From the cell containing the given text, extract its center point as (x, y) coordinate. 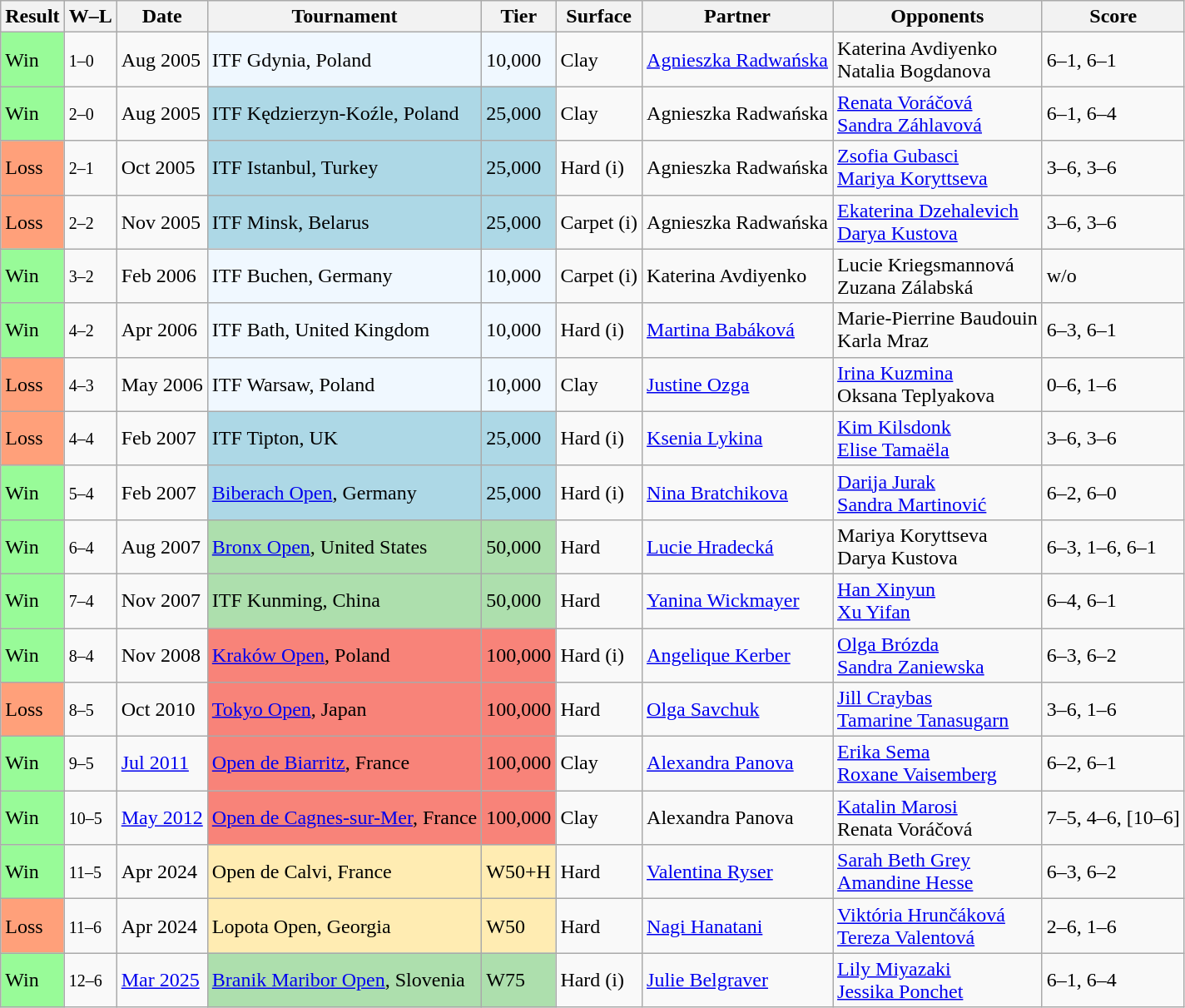
ITF Gdynia, Poland (345, 60)
6–1, 6–1 (1113, 60)
Score (1113, 17)
Katerina Avdiyenko Natalia Bogdanova (938, 60)
7–5, 4–6, [10–6] (1113, 817)
Biberach Open, Germany (345, 493)
Ekaterina Dzehalevich Darya Kustova (938, 221)
4–4 (90, 438)
ITF Tipton, UK (345, 438)
Nov 2005 (161, 221)
0–6, 1–6 (1113, 385)
Irina Kuzmina Oksana Teplyakova (938, 385)
Yanina Wickmayer (737, 601)
12–6 (90, 981)
Bronx Open, United States (345, 546)
6–2, 6–1 (1113, 764)
Mar 2025 (161, 981)
6–3, 1–6, 6–1 (1113, 546)
Oct 2010 (161, 709)
Nina Bratchikova (737, 493)
ITF Kędzierzyn-Koźle, Poland (345, 113)
Nov 2008 (161, 654)
Jill Craybas Tamarine Tanasugarn (938, 709)
W50+H (519, 872)
Han Xinyun Xu Yifan (938, 601)
Zsofia Gubasci Mariya Koryttseva (938, 168)
Viktória Hrunčáková Tereza Valentová (938, 926)
ITF Minsk, Belarus (345, 221)
Darija Jurak Sandra Martinović (938, 493)
Result (32, 17)
7–4 (90, 601)
Kraków Open, Poland (345, 654)
Open de Biarritz, France (345, 764)
5–4 (90, 493)
Jul 2011 (161, 764)
Julie Belgraver (737, 981)
11–6 (90, 926)
May 2006 (161, 385)
Oct 2005 (161, 168)
Lily Miyazaki Jessika Ponchet (938, 981)
Surface (599, 17)
Nagi Hanatani (737, 926)
Tier (519, 17)
Lucie Hradecká (737, 546)
8–4 (90, 654)
Marie-Pierrine Baudouin Karla Mraz (938, 330)
Katerina Avdiyenko (737, 276)
Tournament (345, 17)
Aug 2007 (161, 546)
2–6, 1–6 (1113, 926)
Kim Kilsdonk Elise Tamaëla (938, 438)
Sarah Beth Grey Amandine Hesse (938, 872)
Partner (737, 17)
4–3 (90, 385)
W50 (519, 926)
2–1 (90, 168)
Date (161, 17)
W–L (90, 17)
Nov 2007 (161, 601)
ITF Bath, United Kingdom (345, 330)
8–5 (90, 709)
Ksenia Lykina (737, 438)
Opponents (938, 17)
11–5 (90, 872)
Katalin Marosi Renata Voráčová (938, 817)
W75 (519, 981)
Valentina Ryser (737, 872)
Open de Calvi, France (345, 872)
ITF Buchen, Germany (345, 276)
Erika Sema Roxane Vaisemberg (938, 764)
ITF Istanbul, Turkey (345, 168)
6–4 (90, 546)
2–0 (90, 113)
Apr 2006 (161, 330)
ITF Kunming, China (345, 601)
Martina Babáková (737, 330)
Justine Ozga (737, 385)
2–2 (90, 221)
9–5 (90, 764)
6–3, 6–1 (1113, 330)
Mariya Koryttseva Darya Kustova (938, 546)
Feb 2006 (161, 276)
ITF Warsaw, Poland (345, 385)
4–2 (90, 330)
Renata Voráčová Sandra Záhlavová (938, 113)
Olga Brózda Sandra Zaniewska (938, 654)
w/o (1113, 276)
Lopota Open, Georgia (345, 926)
May 2012 (161, 817)
3–6, 1–6 (1113, 709)
Tokyo Open, Japan (345, 709)
6–4, 6–1 (1113, 601)
1–0 (90, 60)
3–2 (90, 276)
Angelique Kerber (737, 654)
10–5 (90, 817)
Branik Maribor Open, Slovenia (345, 981)
Lucie Kriegsmannová Zuzana Zálabská (938, 276)
Olga Savchuk (737, 709)
Open de Cagnes-sur-Mer, France (345, 817)
6–2, 6–0 (1113, 493)
